Find where the given text appears and provide that cell's center as [x, y] coordinate. 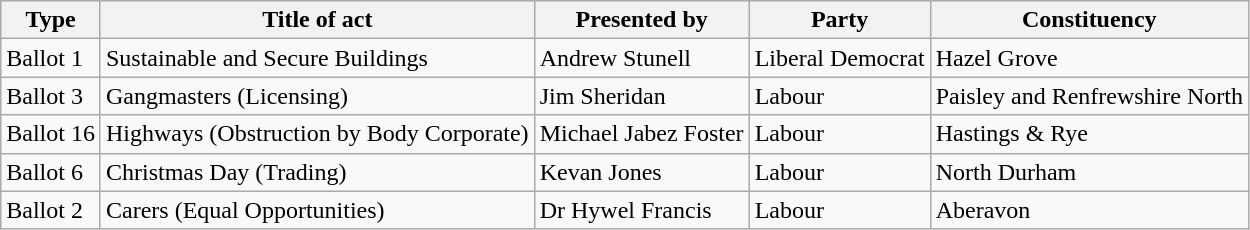
Ballot 16 [51, 134]
Carers (Equal Opportunities) [317, 210]
Andrew Stunell [642, 58]
Jim Sheridan [642, 96]
Hazel Grove [1089, 58]
Ballot 3 [51, 96]
Ballot 6 [51, 172]
Ballot 2 [51, 210]
Sustainable and Secure Buildings [317, 58]
Ballot 1 [51, 58]
Aberavon [1089, 210]
Title of act [317, 20]
Dr Hywel Francis [642, 210]
Christmas Day (Trading) [317, 172]
Presented by [642, 20]
Type [51, 20]
Hastings & Rye [1089, 134]
Constituency [1089, 20]
Gangmasters (Licensing) [317, 96]
Kevan Jones [642, 172]
Party [840, 20]
Paisley and Renfrewshire North [1089, 96]
Highways (Obstruction by Body Corporate) [317, 134]
Michael Jabez Foster [642, 134]
North Durham [1089, 172]
Liberal Democrat [840, 58]
